From the cell containing the given text, extract its center point as (X, Y) coordinate. 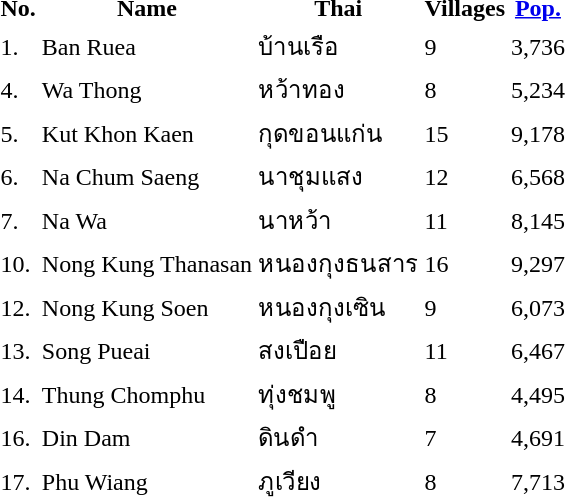
สงเปือย (339, 350)
Ban Ruea (146, 46)
Din Dam (146, 438)
นาหว้า (339, 220)
Na Chum Saeng (146, 176)
หนองกุงธนสาร (339, 264)
Nong Kung Soen (146, 307)
นาชุมแสง (339, 176)
หนองกุงเซิน (339, 307)
บ้านเรือ (339, 46)
15 (464, 133)
12 (464, 176)
Wa Thong (146, 90)
16 (464, 264)
Nong Kung Thanasan (146, 264)
Kut Khon Kaen (146, 133)
Thung Chomphu (146, 394)
ทุ่งชมพู (339, 394)
ดินดำ (339, 438)
Na Wa (146, 220)
กุดขอนแก่น (339, 133)
7 (464, 438)
Song Pueai (146, 350)
หว้าทอง (339, 90)
